Search for the cell housing the specified text and yield its (x, y) center coordinate. 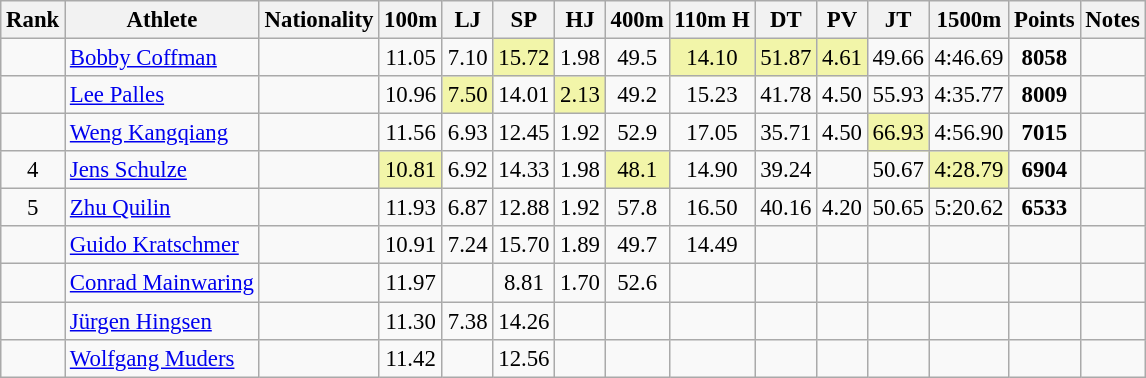
14.26 (524, 321)
49.2 (637, 95)
57.8 (637, 208)
11.30 (411, 321)
6.92 (467, 170)
Athlete (162, 20)
11.97 (411, 283)
14.33 (524, 170)
4:56.90 (969, 133)
LJ (467, 20)
Weng Kangqiang (162, 133)
12.88 (524, 208)
52.6 (637, 283)
14.90 (712, 170)
Bobby Coffman (162, 58)
10.96 (411, 95)
52.9 (637, 133)
5 (33, 208)
12.56 (524, 358)
51.87 (786, 58)
49.66 (898, 58)
55.93 (898, 95)
5:20.62 (969, 208)
50.65 (898, 208)
4:35.77 (969, 95)
48.1 (637, 170)
17.05 (712, 133)
6533 (1044, 208)
11.93 (411, 208)
11.56 (411, 133)
49.5 (637, 58)
Jürgen Hingsen (162, 321)
100m (411, 20)
PV (842, 20)
11.42 (411, 358)
7015 (1044, 133)
14.01 (524, 95)
Notes (1112, 20)
4:28.79 (969, 170)
HJ (580, 20)
39.24 (786, 170)
DT (786, 20)
15.72 (524, 58)
6904 (1044, 170)
15.23 (712, 95)
Nationality (318, 20)
66.93 (898, 133)
10.81 (411, 170)
Points (1044, 20)
Wolfgang Muders (162, 358)
1500m (969, 20)
JT (898, 20)
SP (524, 20)
14.49 (712, 245)
12.45 (524, 133)
40.16 (786, 208)
11.05 (411, 58)
49.7 (637, 245)
14.10 (712, 58)
4.61 (842, 58)
50.67 (898, 170)
Jens Schulze (162, 170)
Lee Palles (162, 95)
Zhu Quilin (162, 208)
2.13 (580, 95)
6.87 (467, 208)
6.93 (467, 133)
4.20 (842, 208)
41.78 (786, 95)
Rank (33, 20)
Guido Kratschmer (162, 245)
15.70 (524, 245)
400m (637, 20)
Conrad Mainwaring (162, 283)
7.24 (467, 245)
1.89 (580, 245)
110m H (712, 20)
16.50 (712, 208)
8058 (1044, 58)
4:46.69 (969, 58)
7.38 (467, 321)
7.10 (467, 58)
1.70 (580, 283)
10.91 (411, 245)
7.50 (467, 95)
4 (33, 170)
35.71 (786, 133)
8009 (1044, 95)
8.81 (524, 283)
